Find where the given text appears and provide that cell's center as [X, Y] coordinate. 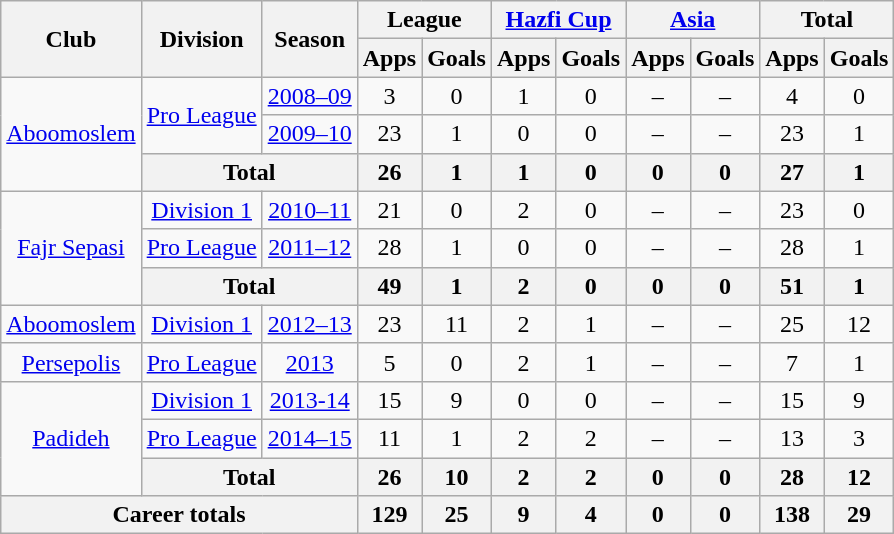
2013-14 [310, 400]
21 [389, 210]
2009–10 [310, 134]
2008–09 [310, 96]
27 [792, 172]
129 [389, 515]
138 [792, 515]
Persepolis [71, 362]
5 [389, 362]
Hazfi Cup [558, 20]
51 [792, 286]
10 [457, 477]
Season [310, 39]
Division [202, 39]
Padideh [71, 438]
Fajr Sepasi [71, 248]
Asia [693, 20]
13 [792, 438]
2012–13 [310, 324]
2013 [310, 362]
2011–12 [310, 248]
49 [389, 286]
2014–15 [310, 438]
29 [859, 515]
Career totals [179, 515]
League [424, 20]
7 [792, 362]
Club [71, 39]
2010–11 [310, 210]
